Return [x, y] of the center of cell containing provided text 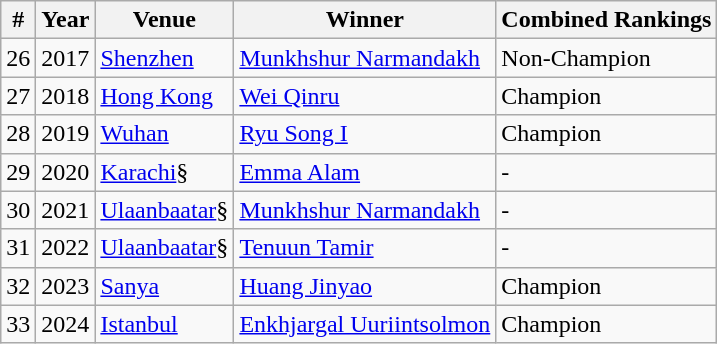
Huang Jinyao [365, 286]
2020 [66, 172]
Istanbul [164, 324]
Emma Alam [365, 172]
Ryu Song I [365, 134]
Non-Champion [606, 58]
Shenzhen [164, 58]
Venue [164, 20]
Winner [365, 20]
2023 [66, 286]
31 [18, 248]
26 [18, 58]
Enkhjargal Uuriintsolmon [365, 324]
Tenuun Tamir [365, 248]
Sanya [164, 286]
Wuhan [164, 134]
33 [18, 324]
2018 [66, 96]
Hong Kong [164, 96]
32 [18, 286]
Year [66, 20]
2019 [66, 134]
Karachi§ [164, 172]
2017 [66, 58]
29 [18, 172]
2022 [66, 248]
28 [18, 134]
# [18, 20]
2021 [66, 210]
2024 [66, 324]
30 [18, 210]
27 [18, 96]
Wei Qinru [365, 96]
Combined Rankings [606, 20]
